Determine the [X, Y] coordinate at the center of the cell enclosing the given text.  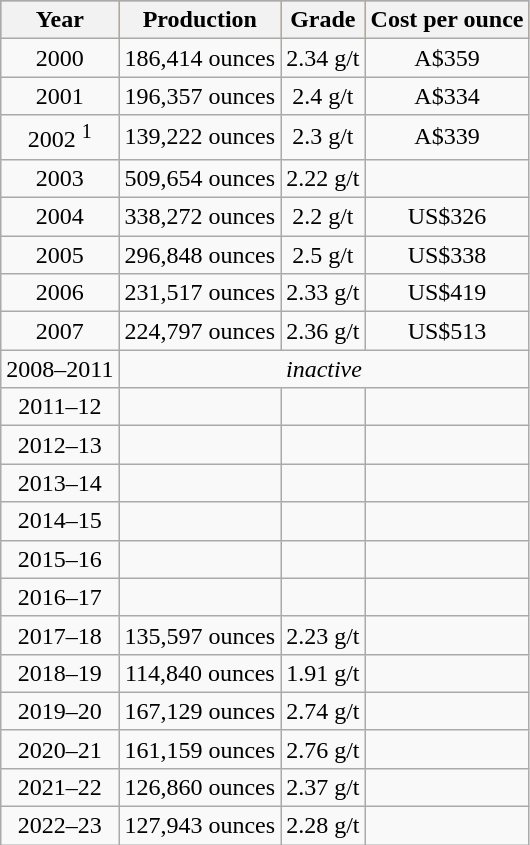
2.37 g/t [323, 787]
A$334 [447, 96]
2007 [60, 331]
167,129 ounces [200, 711]
2012–13 [60, 445]
2016–17 [60, 597]
2005 [60, 255]
2006 [60, 293]
US$513 [447, 331]
139,222 ounces [200, 138]
inactive [324, 369]
US$326 [447, 217]
2014–15 [60, 521]
2004 [60, 217]
2017–18 [60, 635]
2.36 g/t [323, 331]
2002 1 [60, 138]
296,848 ounces [200, 255]
2019–20 [60, 711]
2.22 g/t [323, 178]
2.74 g/t [323, 711]
338,272 ounces [200, 217]
2.4 g/t [323, 96]
2018–19 [60, 673]
2011–12 [60, 407]
2.5 g/t [323, 255]
2.28 g/t [323, 826]
2020–21 [60, 749]
2013–14 [60, 483]
135,597 ounces [200, 635]
509,654 ounces [200, 178]
161,159 ounces [200, 749]
2008–2011 [60, 369]
231,517 ounces [200, 293]
2.23 g/t [323, 635]
2.3 g/t [323, 138]
Year [60, 20]
Grade [323, 20]
2003 [60, 178]
2001 [60, 96]
2015–16 [60, 559]
2000 [60, 58]
126,860 ounces [200, 787]
1.91 g/t [323, 673]
2.33 g/t [323, 293]
186,414 ounces [200, 58]
2021–22 [60, 787]
2.34 g/t [323, 58]
Production [200, 20]
196,357 ounces [200, 96]
US$419 [447, 293]
224,797 ounces [200, 331]
2.2 g/t [323, 217]
Cost per ounce [447, 20]
US$338 [447, 255]
2.76 g/t [323, 749]
127,943 ounces [200, 826]
114,840 ounces [200, 673]
A$359 [447, 58]
A$339 [447, 138]
2022–23 [60, 826]
